Return (X, Y) of the center of cell containing provided text 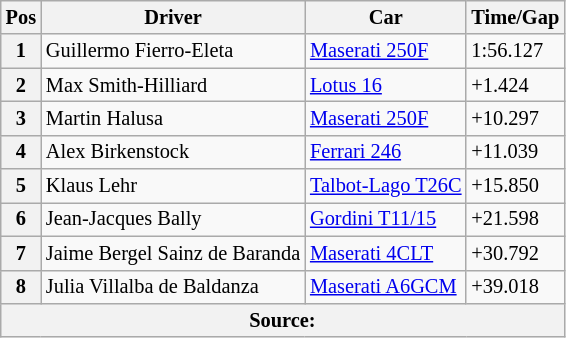
Ferrari 246 (386, 152)
Maserati A6GCM (386, 287)
Source: (282, 320)
+39.018 (515, 287)
Pos (21, 17)
1 (21, 51)
Jaime Bergel Sainz de Baranda (173, 253)
Jean-Jacques Bally (173, 219)
+15.850 (515, 186)
1:56.127 (515, 51)
Julia Villalba de Baldanza (173, 287)
Maserati 4CLT (386, 253)
+30.792 (515, 253)
4 (21, 152)
Klaus Lehr (173, 186)
Car (386, 17)
8 (21, 287)
6 (21, 219)
Talbot-Lago T26C (386, 186)
Max Smith-Hilliard (173, 85)
Alex Birkenstock (173, 152)
5 (21, 186)
2 (21, 85)
Time/Gap (515, 17)
+21.598 (515, 219)
+11.039 (515, 152)
Lotus 16 (386, 85)
3 (21, 118)
+1.424 (515, 85)
Gordini T11/15 (386, 219)
Guillermo Fierro-Eleta (173, 51)
Martin Halusa (173, 118)
Driver (173, 17)
+10.297 (515, 118)
7 (21, 253)
